For the text-containing cell, return its midpoint in [x, y] coordinate format. 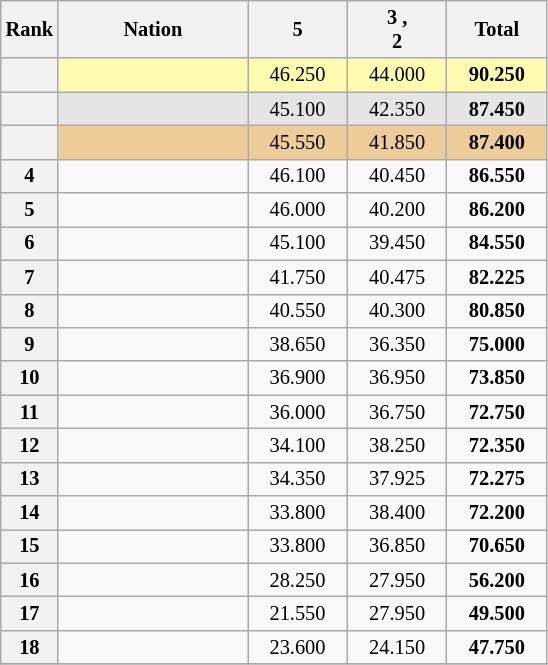
72.200 [497, 513]
46.250 [298, 75]
72.750 [497, 412]
40.450 [397, 176]
36.750 [397, 412]
12 [30, 445]
47.750 [497, 647]
28.250 [298, 580]
18 [30, 647]
Total [497, 29]
34.350 [298, 479]
38.650 [298, 344]
46.000 [298, 210]
40.550 [298, 311]
36.000 [298, 412]
37.925 [397, 479]
86.550 [497, 176]
34.100 [298, 445]
72.350 [497, 445]
7 [30, 277]
80.850 [497, 311]
10 [30, 378]
72.275 [497, 479]
15 [30, 546]
90.250 [497, 75]
36.350 [397, 344]
3 ,2 [397, 29]
40.475 [397, 277]
86.200 [497, 210]
Rank [30, 29]
36.850 [397, 546]
39.450 [397, 243]
23.600 [298, 647]
36.900 [298, 378]
11 [30, 412]
56.200 [497, 580]
42.350 [397, 109]
46.100 [298, 176]
16 [30, 580]
49.500 [497, 613]
36.950 [397, 378]
8 [30, 311]
40.300 [397, 311]
82.225 [497, 277]
87.400 [497, 142]
45.550 [298, 142]
73.850 [497, 378]
13 [30, 479]
17 [30, 613]
6 [30, 243]
84.550 [497, 243]
38.400 [397, 513]
87.450 [497, 109]
75.000 [497, 344]
41.750 [298, 277]
14 [30, 513]
41.850 [397, 142]
4 [30, 176]
Nation [153, 29]
40.200 [397, 210]
44.000 [397, 75]
21.550 [298, 613]
38.250 [397, 445]
9 [30, 344]
24.150 [397, 647]
70.650 [497, 546]
